For the text-containing cell, return its midpoint in [X, Y] coordinate format. 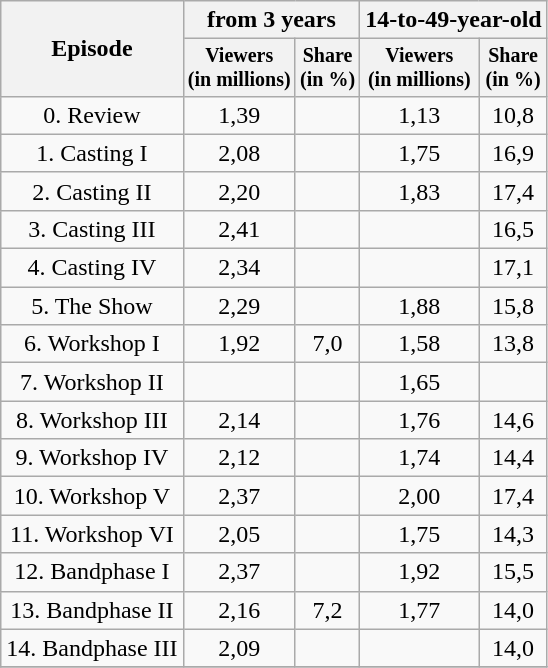
1,65 [420, 382]
2,00 [420, 496]
4. Casting IV [92, 268]
2,09 [239, 648]
14,4 [513, 458]
7,2 [327, 610]
8. Workshop III [92, 420]
11. Workshop VI [92, 534]
12. Bandphase I [92, 572]
2,20 [239, 191]
2,05 [239, 534]
0. Review [92, 115]
3. Casting III [92, 229]
16,9 [513, 153]
2,16 [239, 610]
5. The Show [92, 306]
14,3 [513, 534]
14,6 [513, 420]
1,83 [420, 191]
1,13 [420, 115]
2,34 [239, 268]
2,29 [239, 306]
7,0 [327, 344]
1,77 [420, 610]
14. Bandphase III [92, 648]
14-to-49-year-old [454, 20]
2. Casting II [92, 191]
1,88 [420, 306]
1,39 [239, 115]
2,14 [239, 420]
13. Bandphase II [92, 610]
1,74 [420, 458]
9. Workshop IV [92, 458]
2,41 [239, 229]
10,8 [513, 115]
1. Casting I [92, 153]
2,12 [239, 458]
from 3 years [272, 20]
Episode [92, 49]
7. Workshop II [92, 382]
17,1 [513, 268]
2,08 [239, 153]
1,76 [420, 420]
13,8 [513, 344]
10. Workshop V [92, 496]
16,5 [513, 229]
1,58 [420, 344]
15,8 [513, 306]
6. Workshop I [92, 344]
15,5 [513, 572]
